Identify which cell holds the provided text, then report its [X, Y] central coordinate. 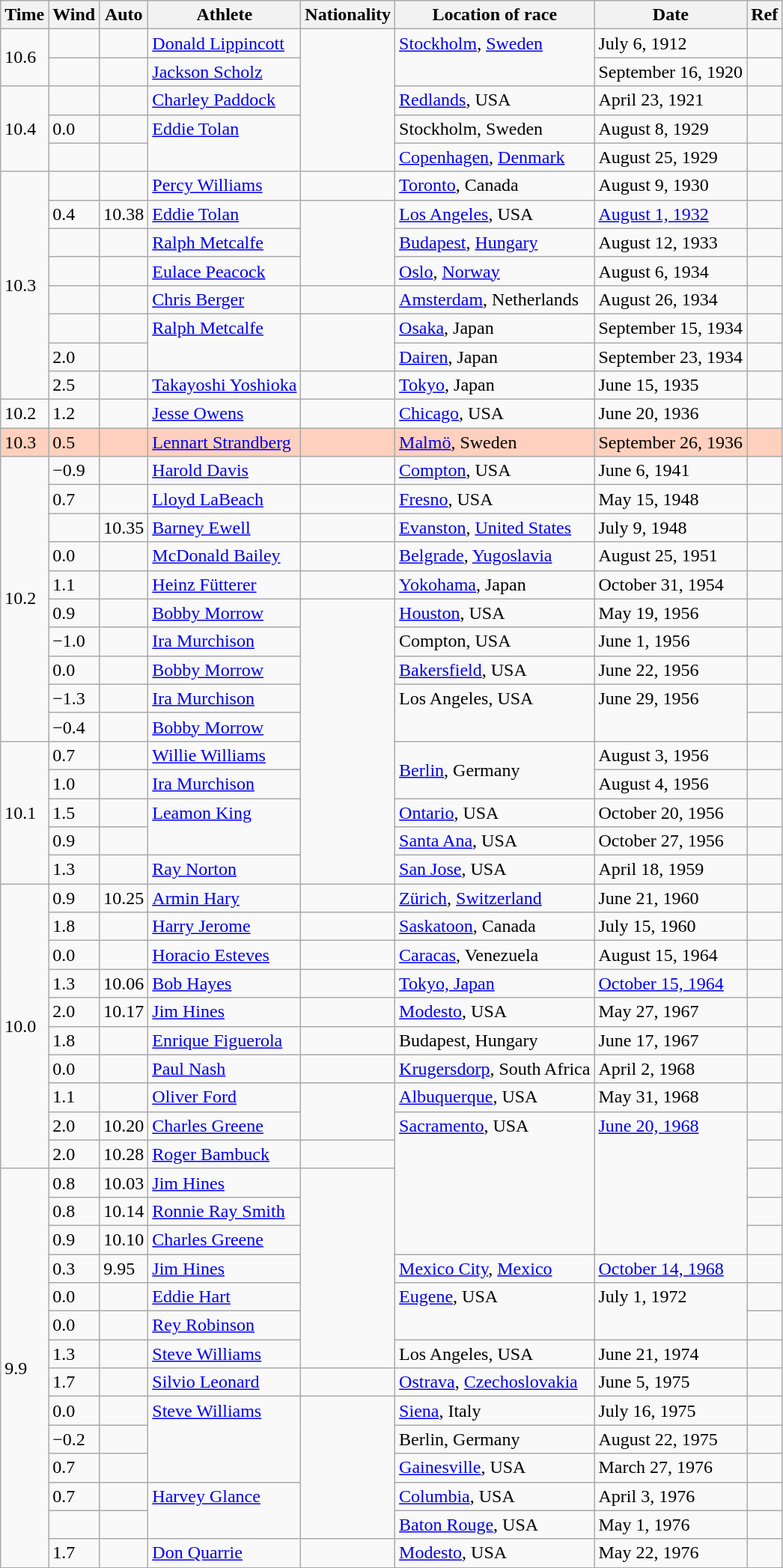
September 15, 1934 [671, 328]
October 15, 1964 [671, 983]
Jackson Scholz [225, 72]
Percy Williams [225, 186]
9.9 [25, 1368]
Eddie Hart [225, 1297]
August 12, 1933 [671, 242]
Redlands, USA [495, 100]
June 5, 1975 [671, 1382]
−1.3 [74, 698]
0.4 [74, 214]
Athlete [225, 15]
Albuquerque, USA [495, 1097]
0.5 [74, 442]
10.14 [124, 1211]
May 22, 1976 [671, 1553]
June 1, 1956 [671, 641]
September 16, 1920 [671, 72]
Oliver Ford [225, 1097]
10.4 [25, 129]
October 20, 1956 [671, 812]
−0.2 [74, 1439]
10.25 [124, 898]
Eugene, USA [495, 1311]
Osaka, Japan [495, 328]
Wind [74, 15]
August 8, 1929 [671, 129]
August 25, 1951 [671, 556]
July 9, 1948 [671, 528]
10.17 [124, 1012]
August 26, 1934 [671, 299]
June 22, 1956 [671, 670]
Columbia, USA [495, 1496]
Harvey Glance [225, 1510]
Rey Robinson [225, 1326]
Jesse Owens [225, 414]
Houston, USA [495, 613]
10.35 [124, 528]
Silvio Leonard [225, 1382]
Oslo, Norway [495, 271]
Horacio Esteves [225, 955]
Dairen, Japan [495, 357]
−1.0 [74, 641]
10.03 [124, 1183]
May 1, 1976 [671, 1525]
Eulace Peacock [225, 271]
Mexico City, Mexico [495, 1269]
Zürich, Switzerland [495, 898]
August 15, 1964 [671, 955]
Enrique Figuerola [225, 1040]
June 17, 1967 [671, 1040]
June 21, 1974 [671, 1354]
Evanston, United States [495, 528]
Ostrava, Czechoslovakia [495, 1382]
August 1, 1932 [671, 214]
Don Quarrie [225, 1553]
October 27, 1956 [671, 841]
2.5 [74, 385]
Fresno, USA [495, 499]
10.6 [25, 58]
Ronnie Ray Smith [225, 1211]
Chris Berger [225, 299]
June 20, 1968 [671, 1183]
October 14, 1968 [671, 1269]
10.20 [124, 1126]
April 3, 1976 [671, 1496]
10.06 [124, 983]
Location of race [495, 15]
July 6, 1912 [671, 43]
Barney Ewell [225, 528]
August 22, 1975 [671, 1439]
Ontario, USA [495, 812]
−0.4 [74, 727]
July 15, 1960 [671, 927]
May 27, 1967 [671, 1012]
Krugersdorp, South Africa [495, 1069]
McDonald Bailey [225, 556]
July 1, 1972 [671, 1311]
1.2 [74, 414]
Chicago, USA [495, 414]
Takayoshi Yoshioka [225, 385]
Sacramento, USA [495, 1183]
Yokohama, Japan [495, 585]
June 6, 1941 [671, 471]
−0.9 [74, 471]
Willie Williams [225, 755]
September 26, 1936 [671, 442]
10.28 [124, 1154]
Ref [765, 15]
Lennart Strandberg [225, 442]
August 4, 1956 [671, 784]
10.0 [25, 1027]
1.0 [74, 784]
Gainesville, USA [495, 1468]
Malmö, Sweden [495, 442]
July 16, 1975 [671, 1411]
Amsterdam, Netherlands [495, 299]
10.1 [25, 812]
Date [671, 15]
9.95 [124, 1269]
August 9, 1930 [671, 186]
Siena, Italy [495, 1411]
June 29, 1956 [671, 713]
Ray Norton [225, 870]
Baton Rouge, USA [495, 1525]
Belgrade, Yugoslavia [495, 556]
September 23, 1934 [671, 357]
Toronto, Canada [495, 186]
10.10 [124, 1239]
Time [25, 15]
April 23, 1921 [671, 100]
Bakersfield, USA [495, 670]
Armin Hary [225, 898]
10.38 [124, 214]
Charley Paddock [225, 100]
April 18, 1959 [671, 870]
Copenhagen, Denmark [495, 157]
October 31, 1954 [671, 585]
Lloyd LaBeach [225, 499]
May 19, 1956 [671, 613]
August 25, 1929 [671, 157]
August 3, 1956 [671, 755]
Saskatoon, Canada [495, 927]
April 2, 1968 [671, 1069]
Auto [124, 15]
Heinz Fütterer [225, 585]
May 15, 1948 [671, 499]
Caracas, Venezuela [495, 955]
Donald Lippincott [225, 43]
Bob Hayes [225, 983]
March 27, 1976 [671, 1468]
Harold Davis [225, 471]
August 6, 1934 [671, 271]
June 15, 1935 [671, 385]
San Jose, USA [495, 870]
Paul Nash [225, 1069]
Leamon King [225, 826]
1.5 [74, 812]
0.3 [74, 1269]
Santa Ana, USA [495, 841]
May 31, 1968 [671, 1097]
June 20, 1936 [671, 414]
Nationality [348, 15]
June 21, 1960 [671, 898]
Harry Jerome [225, 927]
Roger Bambuck [225, 1154]
